Pinpoint the cell where the given text exists, returning its (x, y) midpoint coordinate. 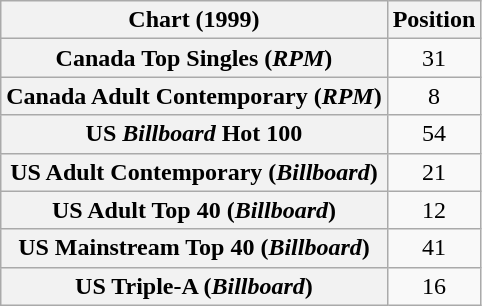
US Mainstream Top 40 (Billboard) (194, 248)
Canada Adult Contemporary (RPM) (194, 96)
US Adult Top 40 (Billboard) (194, 210)
Position (434, 20)
16 (434, 286)
54 (434, 134)
12 (434, 210)
31 (434, 58)
Canada Top Singles (RPM) (194, 58)
8 (434, 96)
Chart (1999) (194, 20)
21 (434, 172)
US Adult Contemporary (Billboard) (194, 172)
41 (434, 248)
US Billboard Hot 100 (194, 134)
US Triple-A (Billboard) (194, 286)
